Identify which cell holds the provided text, then report its (X, Y) central coordinate. 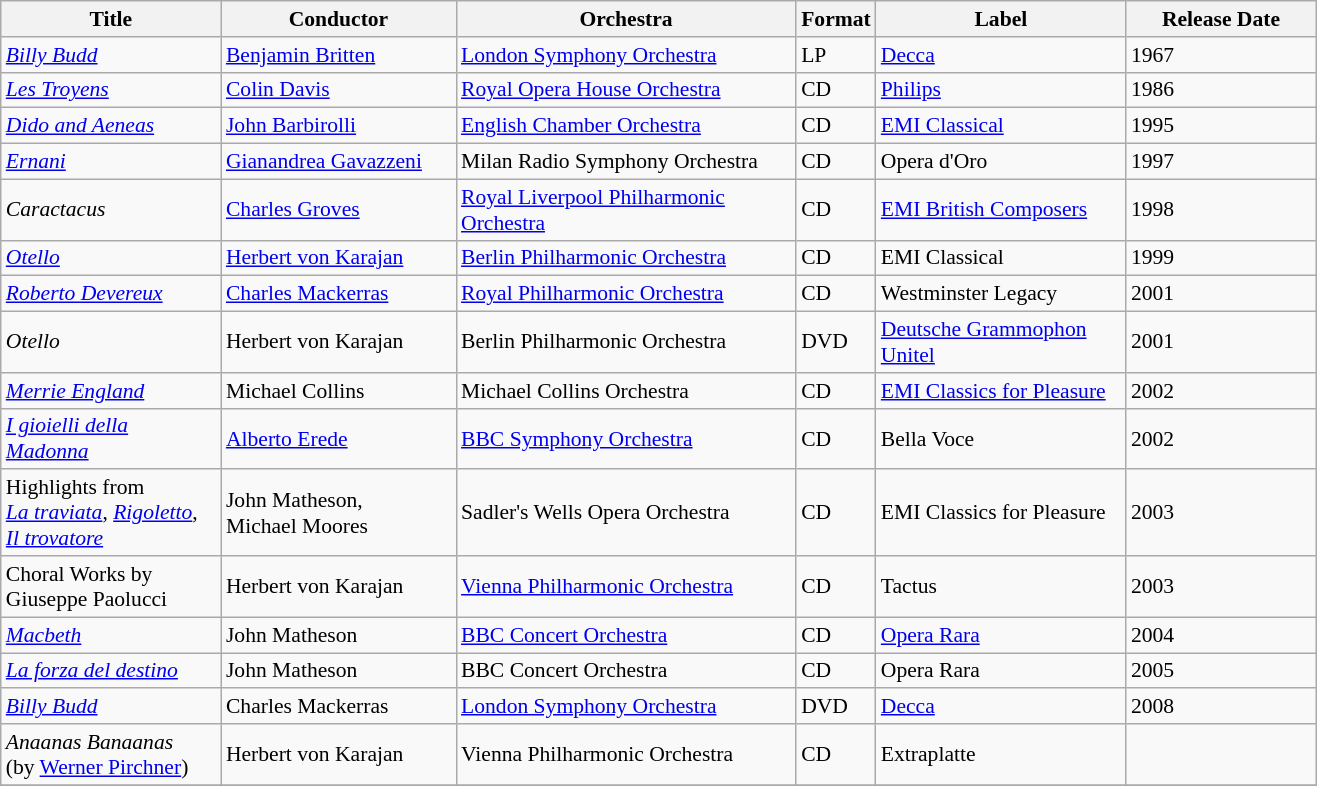
2004 (1221, 635)
Tactus (1001, 586)
Bella Voce (1001, 438)
BBC Symphony Orchestra (626, 438)
Opera d'Oro (1001, 162)
Ernani (111, 162)
Colin Davis (338, 90)
1967 (1221, 55)
Charles Groves (338, 210)
I gioielli della Madonna (111, 438)
1997 (1221, 162)
1995 (1221, 126)
Michael Collins Orchestra (626, 391)
Dido and Aeneas (111, 126)
Milan Radio Symphony Orchestra (626, 162)
John Barbirolli (338, 126)
Benjamin Britten (338, 55)
1999 (1221, 258)
English Chamber Orchestra (626, 126)
Caractacus (111, 210)
Michael Collins (338, 391)
Title (111, 19)
Les Troyens (111, 90)
Royal Philharmonic Orchestra (626, 294)
Royal Opera House Orchestra (626, 90)
John Matheson,Michael Moores (338, 514)
EMI British Composers (1001, 210)
Westminster Legacy (1001, 294)
Sadler's Wells Opera Orchestra (626, 514)
Anaanas Banaanas(by Werner Pirchner) (111, 754)
Label (1001, 19)
Highlights fromLa traviata, Rigoletto,Il trovatore (111, 514)
Roberto Devereux (111, 294)
LP (836, 55)
1998 (1221, 210)
Gianandrea Gavazzeni (338, 162)
Macbeth (111, 635)
Release Date (1221, 19)
Orchestra (626, 19)
La forza del destino (111, 671)
2008 (1221, 707)
1986 (1221, 90)
Extraplatte (1001, 754)
Choral Works by Giuseppe Paolucci (111, 586)
Philips (1001, 90)
Merrie England (111, 391)
Royal Liverpool Philharmonic Orchestra (626, 210)
Deutsche Grammophon Unitel (1001, 342)
Format (836, 19)
Alberto Erede (338, 438)
2005 (1221, 671)
Conductor (338, 19)
